Determine the (X, Y) coordinate at the center of the cell enclosing the given text.  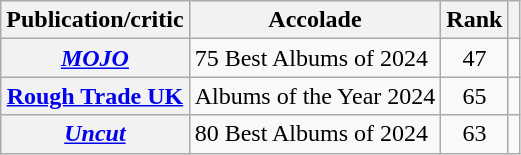
63 (474, 134)
Uncut (95, 134)
75 Best Albums of 2024 (315, 58)
80 Best Albums of 2024 (315, 134)
65 (474, 96)
Rank (474, 20)
MOJO (95, 58)
Albums of the Year 2024 (315, 96)
47 (474, 58)
Accolade (315, 20)
Rough Trade UK (95, 96)
Publication/critic (95, 20)
